Capture the cell that displays the provided text and extract its (X, Y) central coordinate. 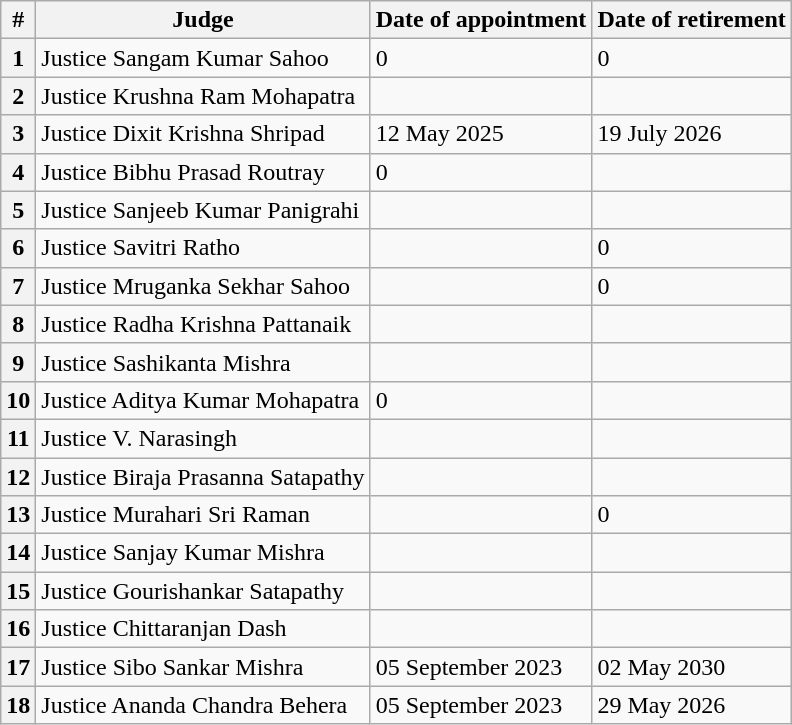
Justice Bibhu Prasad Routray (203, 172)
9 (18, 362)
10 (18, 400)
Justice Sanjeeb Kumar Panigrahi (203, 210)
11 (18, 438)
Date of appointment (481, 20)
14 (18, 553)
3 (18, 134)
Date of retirement (692, 20)
Judge (203, 20)
6 (18, 248)
Justice Gourishankar Satapathy (203, 591)
Justice Murahari Sri Raman (203, 515)
Justice Krushna Ram Mohapatra (203, 96)
15 (18, 591)
4 (18, 172)
Justice Sibo Sankar Mishra (203, 667)
17 (18, 667)
18 (18, 705)
8 (18, 324)
Justice Dixit Krishna Shripad (203, 134)
12 May 2025 (481, 134)
Justice Mruganka Sekhar Sahoo (203, 286)
1 (18, 58)
# (18, 20)
Justice Radha Krishna Pattanaik (203, 324)
Justice Savitri Ratho (203, 248)
Justice Ananda Chandra Behera (203, 705)
16 (18, 629)
Justice Sashikanta Mishra (203, 362)
29 May 2026 (692, 705)
19 July 2026 (692, 134)
12 (18, 477)
Justice V. Narasingh (203, 438)
Justice Sangam Kumar Sahoo (203, 58)
Justice Chittaranjan Dash (203, 629)
7 (18, 286)
Justice Sanjay Kumar Mishra (203, 553)
13 (18, 515)
Justice Aditya Kumar Mohapatra (203, 400)
2 (18, 96)
02 May 2030 (692, 667)
5 (18, 210)
Justice Biraja Prasanna Satapathy (203, 477)
